From the cell containing the given text, extract its center point as (X, Y) coordinate. 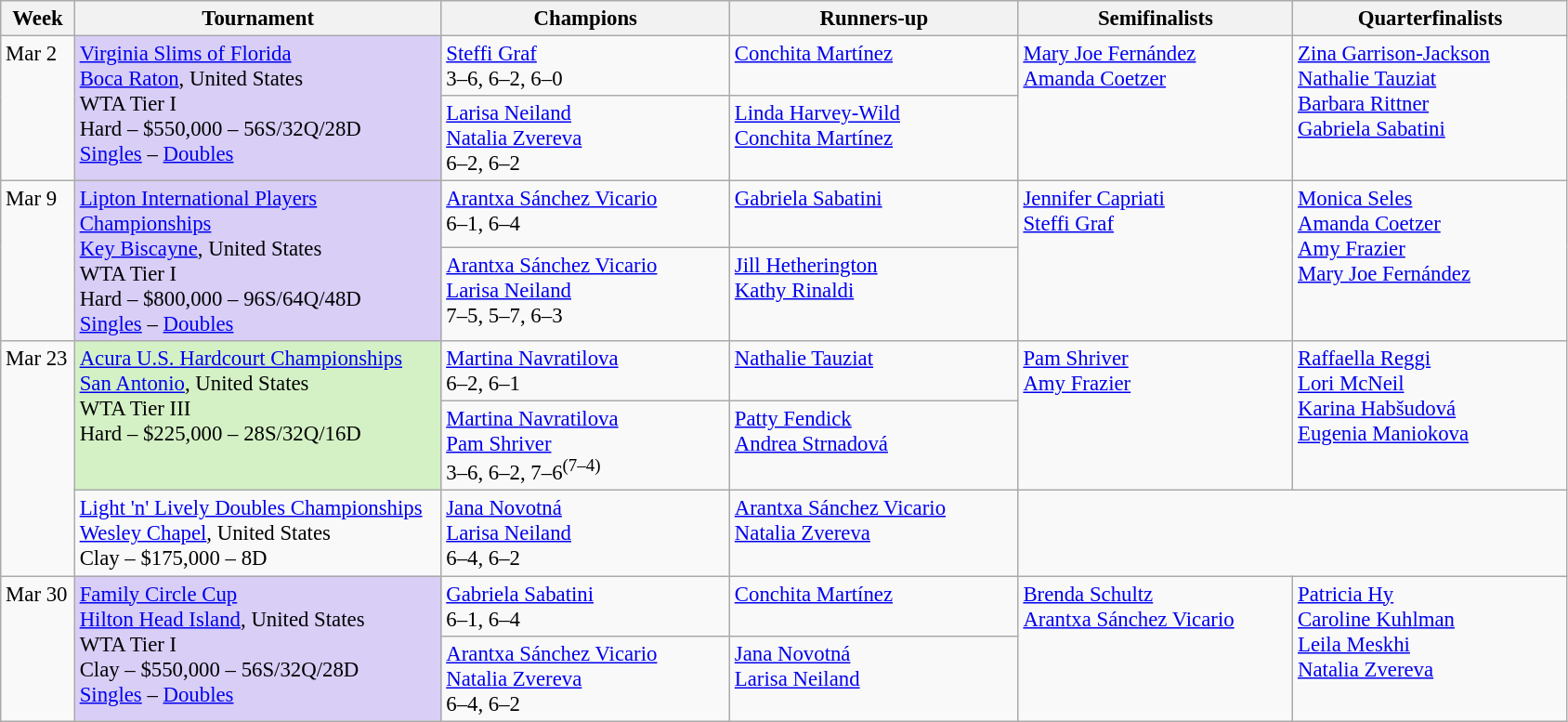
Patricia Hy Caroline Kuhlman Leila Meskhi Natalia Zvereva (1431, 649)
Monica Seles Amanda Coetzer Amy Frazier Mary Joe Fernández (1431, 262)
Linda Harvey-Wild Conchita Martínez (875, 138)
Patty Fendick Andrea Strnadová (875, 446)
Arantxa Sánchez Vicario Larisa Neiland7–5, 5–7, 6–3 (585, 294)
Virginia Slims of FloridaBoca Raton, United StatesWTA Tier IHard – $550,000 – 56S/32Q/28DSingles – Doubles (258, 109)
Arantxa Sánchez Vicario Natalia Zvereva6–4, 6–2 (585, 678)
Martina Navratilova Pam Shriver3–6, 6–2, 7–6(7–4) (585, 446)
Mar 9 (38, 262)
Semifinalists (1156, 19)
Jana Novotná Larisa Neiland6–4, 6–2 (585, 533)
Acura U.S. Hardcourt ChampionshipsSan Antonio, United StatesWTA Tier IIIHard – $225,000 – 28S/32Q/16D (258, 416)
Brenda Schultz Arantxa Sánchez Vicario (1156, 649)
Family Circle CupHilton Head Island, United StatesWTA Tier IClay – $550,000 – 56S/32Q/28DSingles – Doubles (258, 649)
Gabriela Sabatini6–1, 6–4 (585, 606)
Martina Navratilova6–2, 6–1 (585, 372)
Tournament (258, 19)
Nathalie Tauziat (875, 372)
Jennifer Capriati Steffi Graf (1156, 262)
Jill Hetherington Kathy Rinaldi (875, 294)
Arantxa Sánchez Vicario6–1, 6–4 (585, 214)
Larisa Neiland Natalia Zvereva6–2, 6–2 (585, 138)
Pam Shriver Amy Frazier (1156, 416)
Steffi Graf3–6, 6–2, 6–0 (585, 67)
Quarterfinalists (1431, 19)
Gabriela Sabatini (875, 214)
Mar 30 (38, 649)
Runners-up (875, 19)
Zina Garrison-Jackson Nathalie Tauziat Barbara Rittner Gabriela Sabatini (1431, 109)
Raffaella Reggi Lori McNeil Karina Habšudová Eugenia Maniokova (1431, 416)
Jana Novotná Larisa Neiland (875, 678)
Arantxa Sánchez Vicario Natalia Zvereva (875, 533)
Lipton International Players ChampionshipsKey Biscayne, United StatesWTA Tier IHard – $800,000 – 96S/64Q/48DSingles – Doubles (258, 262)
Mary Joe Fernández Amanda Coetzer (1156, 109)
Week (38, 19)
Light 'n' Lively Doubles ChampionshipsWesley Chapel, United StatesClay – $175,000 – 8D (258, 533)
Mar 2 (38, 109)
Champions (585, 19)
Mar 23 (38, 458)
